Return (X, Y) of the center of cell containing provided text 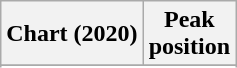
Chart (2020) (72, 34)
Peakposition (189, 34)
